Return the (x, y) coordinate for the center point of the cell that contains the specified text.  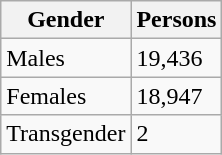
Females (66, 96)
Transgender (66, 134)
19,436 (176, 58)
Males (66, 58)
18,947 (176, 96)
2 (176, 134)
Persons (176, 20)
Gender (66, 20)
